Pinpoint the cell where the given text exists, returning its [X, Y] midpoint coordinate. 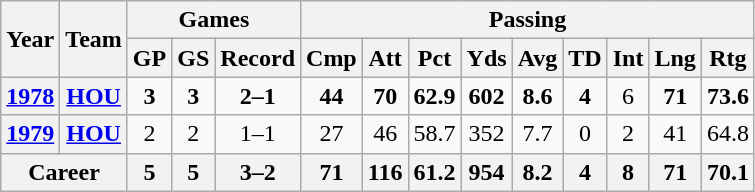
Pct [434, 58]
Year [30, 39]
0 [585, 134]
Int [628, 58]
44 [332, 96]
954 [486, 172]
73.6 [728, 96]
Att [385, 58]
1–1 [258, 134]
27 [332, 134]
GP [149, 58]
Team [94, 39]
1979 [30, 134]
116 [385, 172]
3–2 [258, 172]
GS [194, 58]
7.7 [538, 134]
70 [385, 96]
2–1 [258, 96]
Career [64, 172]
Lng [675, 58]
Record [258, 58]
62.9 [434, 96]
8.6 [538, 96]
602 [486, 96]
Cmp [332, 58]
352 [486, 134]
46 [385, 134]
1978 [30, 96]
64.8 [728, 134]
Yds [486, 58]
70.1 [728, 172]
TD [585, 58]
41 [675, 134]
Avg [538, 58]
Rtg [728, 58]
8 [628, 172]
8.2 [538, 172]
Games [214, 20]
6 [628, 96]
58.7 [434, 134]
61.2 [434, 172]
Passing [528, 20]
